From the cell containing the given text, extract its center point as (X, Y) coordinate. 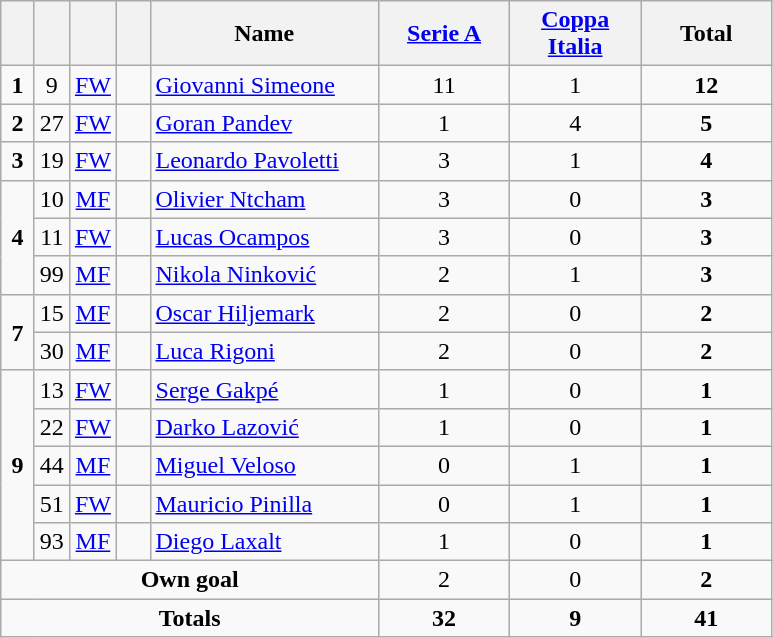
41 (706, 618)
32 (444, 618)
Lucas Ocampos (264, 237)
27 (52, 123)
19 (52, 161)
Diego Laxalt (264, 542)
93 (52, 542)
Miguel Veloso (264, 465)
Serge Gakpé (264, 389)
Totals (190, 618)
Coppa Italia (576, 34)
Own goal (190, 580)
Luca Rigoni (264, 351)
7 (18, 332)
22 (52, 427)
5 (706, 123)
Olivier Ntcham (264, 199)
Darko Lazović (264, 427)
12 (706, 85)
Oscar Hiljemark (264, 313)
15 (52, 313)
Total (706, 34)
30 (52, 351)
51 (52, 503)
Leonardo Pavoletti (264, 161)
Serie A (444, 34)
Giovanni Simeone (264, 85)
13 (52, 389)
44 (52, 465)
Name (264, 34)
10 (52, 199)
Goran Pandev (264, 123)
99 (52, 275)
Mauricio Pinilla (264, 503)
Nikola Ninković (264, 275)
